From the cell containing the given text, extract its center point as [X, Y] coordinate. 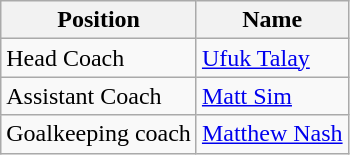
Assistant Coach [99, 96]
Goalkeeping coach [99, 134]
Matt Sim [272, 96]
Ufuk Talay [272, 58]
Position [99, 20]
Matthew Nash [272, 134]
Head Coach [99, 58]
Name [272, 20]
